Extract the [x, y] coordinate from the center of the cell holding the provided text.  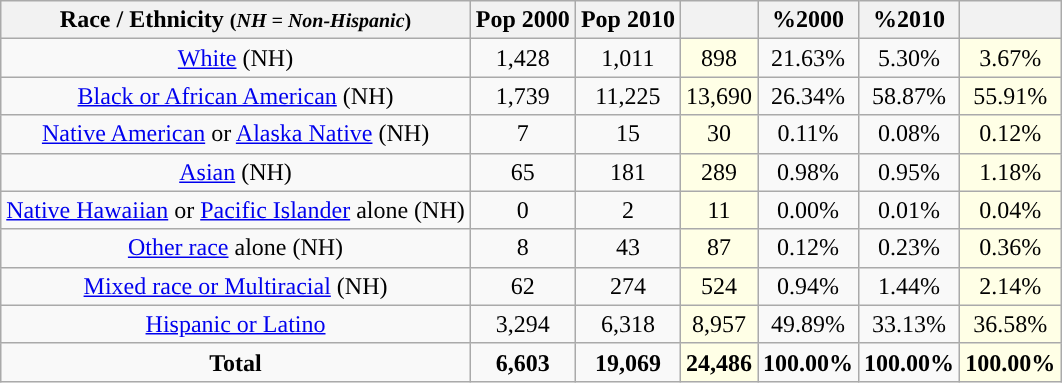
Mixed race or Multiracial (NH) [236, 286]
11 [718, 210]
7 [522, 134]
58.87% [910, 96]
55.91% [1010, 96]
0.11% [808, 134]
274 [628, 286]
%2000 [808, 20]
898 [718, 58]
2.14% [1010, 286]
62 [522, 286]
1,011 [628, 58]
65 [522, 172]
0 [522, 210]
%2010 [910, 20]
1,739 [522, 96]
1.44% [910, 286]
289 [718, 172]
19,069 [628, 362]
11,225 [628, 96]
Native Hawaiian or Pacific Islander alone (NH) [236, 210]
0.00% [808, 210]
Pop 2000 [522, 20]
Native American or Alaska Native (NH) [236, 134]
524 [718, 286]
8 [522, 248]
Total [236, 362]
0.95% [910, 172]
26.34% [808, 96]
15 [628, 134]
0.08% [910, 134]
Pop 2010 [628, 20]
36.58% [1010, 324]
87 [718, 248]
6,603 [522, 362]
24,486 [718, 362]
3,294 [522, 324]
0.94% [808, 286]
1,428 [522, 58]
2 [628, 210]
Other race alone (NH) [236, 248]
0.04% [1010, 210]
1.18% [1010, 172]
13,690 [718, 96]
30 [718, 134]
0.23% [910, 248]
White (NH) [236, 58]
0.36% [1010, 248]
8,957 [718, 324]
3.67% [1010, 58]
43 [628, 248]
Black or African American (NH) [236, 96]
0.98% [808, 172]
21.63% [808, 58]
Hispanic or Latino [236, 324]
181 [628, 172]
5.30% [910, 58]
6,318 [628, 324]
Race / Ethnicity (NH = Non-Hispanic) [236, 20]
49.89% [808, 324]
33.13% [910, 324]
0.01% [910, 210]
Asian (NH) [236, 172]
